Scan for the cell matching the given text and deliver its (X, Y) coordinate at center. 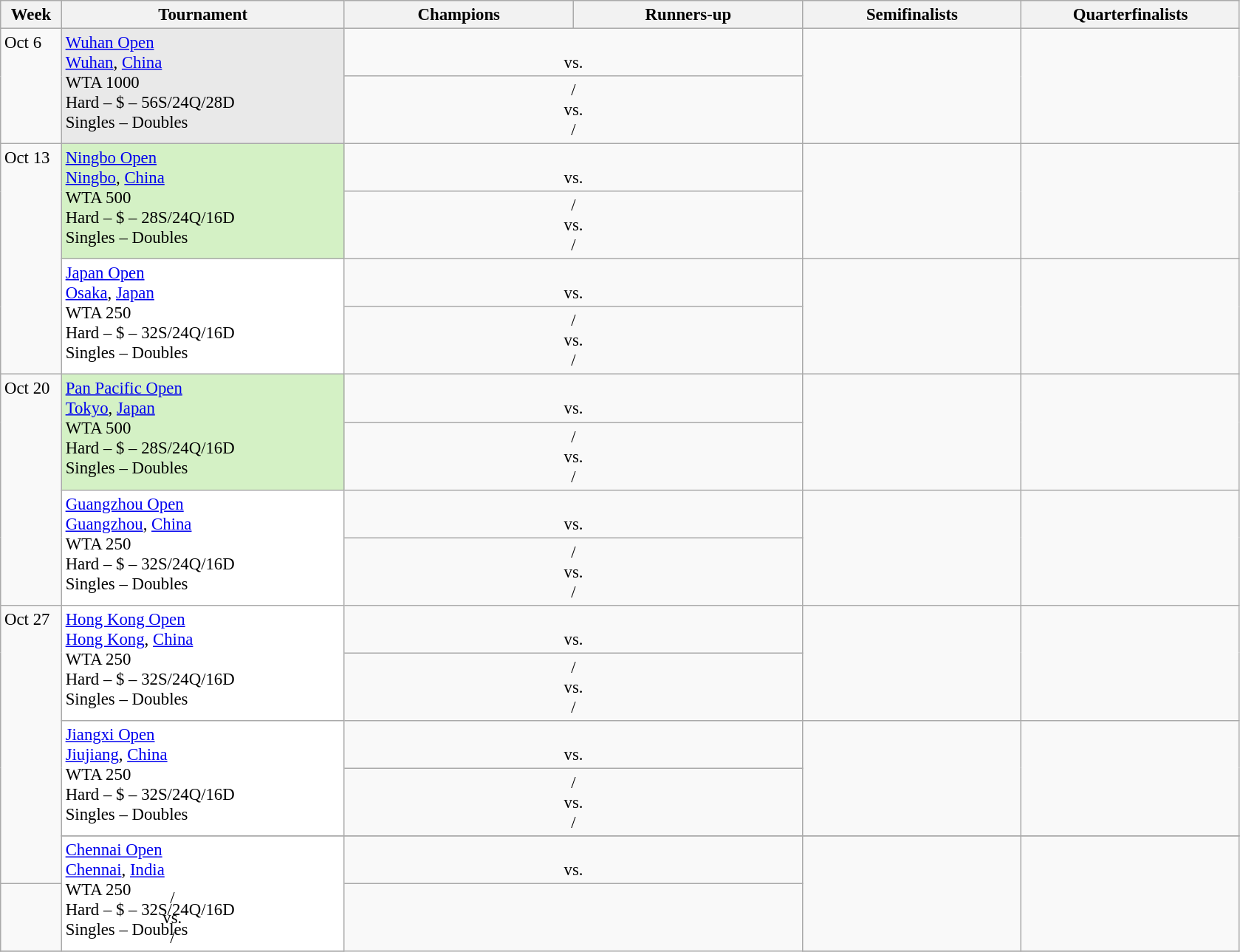
Jiangxi OpenJiujiang, ChinaWTA 250Hard – $ – 32S/24Q/16DSingles – Doubles (202, 778)
Oct 27 (31, 744)
Japan OpenOsaka, JapanWTA 250Hard – $ – 32S/24Q/16DSingles – Doubles (202, 317)
Guangzhou OpenGuangzhou, ChinaWTA 250Hard – $ – 32S/24Q/16DSingles – Doubles (202, 547)
Oct 20 (31, 490)
Oct 6 (31, 86)
Pan Pacific OpenTokyo, JapanWTA 500Hard – $ – 28S/24Q/16DSingles – Doubles (202, 432)
Champions (459, 15)
Ningbo OpenNingbo, ChinaWTA 500Hard – $ – 28S/24Q/16DSingles – Doubles (202, 202)
Quarterfinalists (1131, 15)
Wuhan OpenWuhan, ChinaWTA 1000Hard – $ – 56S/24Q/28DSingles – Doubles (202, 86)
Runners-up (688, 15)
Week (31, 15)
Chennai OpenChennai, IndiaWTA 250Hard – $ – 32S/24Q/16DSingles – Doubles (202, 894)
Oct 13 (31, 259)
Hong Kong OpenHong Kong, ChinaWTA 250Hard – $ – 32S/24Q/16DSingles – Doubles (202, 662)
Semifinalists (912, 15)
Tournament (202, 15)
